Extract the [x, y] coordinate from the center of the cell holding the provided text.  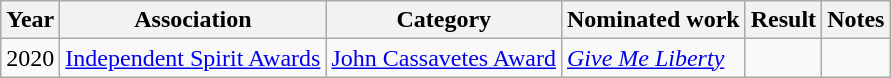
Category [444, 20]
Result [783, 20]
Year [30, 20]
Association [193, 20]
Nominated work [653, 20]
John Cassavetes Award [444, 58]
Give Me Liberty [653, 58]
Notes [856, 20]
2020 [30, 58]
Independent Spirit Awards [193, 58]
